Determine the (X, Y) coordinate at the center of the cell enclosing the given text.  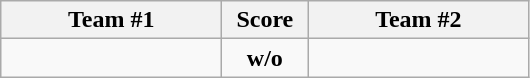
Team #2 (418, 20)
Score (265, 20)
w/o (265, 58)
Team #1 (112, 20)
